Pinpoint the cell where the given text exists, returning its [x, y] midpoint coordinate. 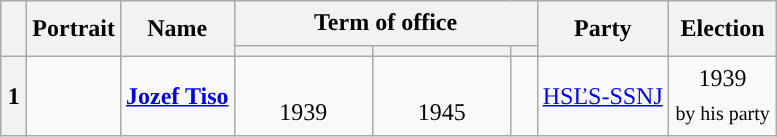
1945 [442, 96]
Term of office [386, 24]
Name [177, 29]
HSĽS-SSNJ [602, 96]
1 [14, 96]
1939 [304, 96]
Election [722, 29]
Portrait [74, 29]
Jozef Tiso [177, 96]
1939by his party [722, 96]
Party [602, 29]
